Determine the [X, Y] coordinate at the center of the cell enclosing the given text.  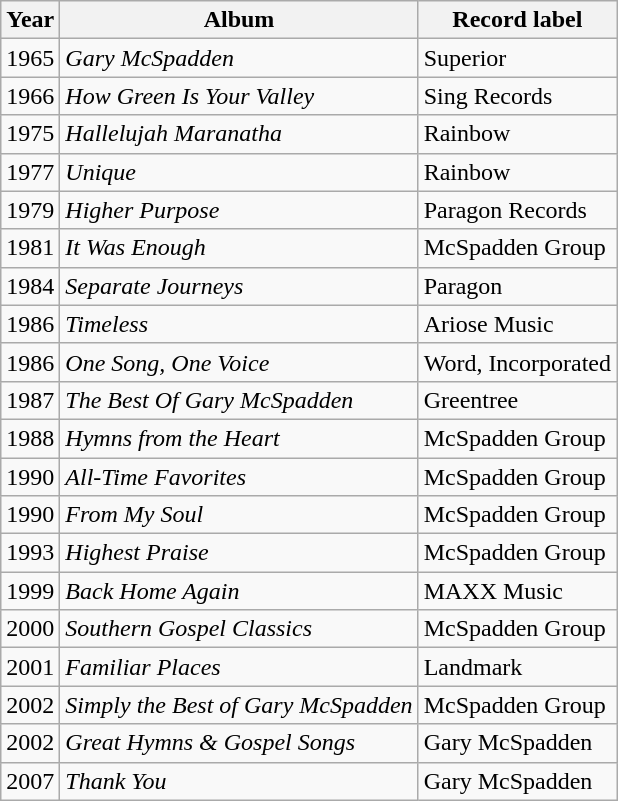
1981 [30, 248]
1975 [30, 134]
Year [30, 20]
Hymns from the Heart [239, 438]
1965 [30, 58]
Paragon [517, 286]
Unique [239, 172]
Ariose Music [517, 324]
Landmark [517, 667]
1993 [30, 553]
Separate Journeys [239, 286]
Greentree [517, 400]
1966 [30, 96]
The Best Of Gary McSpadden [239, 400]
One Song, One Voice [239, 362]
Back Home Again [239, 591]
2007 [30, 781]
MAXX Music [517, 591]
Familiar Places [239, 667]
1987 [30, 400]
Word, Incorporated [517, 362]
Higher Purpose [239, 210]
Paragon Records [517, 210]
From My Soul [239, 515]
Southern Gospel Classics [239, 629]
1999 [30, 591]
1988 [30, 438]
Timeless [239, 324]
How Green Is Your Valley [239, 96]
Hallelujah Maranatha [239, 134]
Record label [517, 20]
Thank You [239, 781]
Superior [517, 58]
Sing Records [517, 96]
Great Hymns & Gospel Songs [239, 743]
1984 [30, 286]
Highest Praise [239, 553]
It Was Enough [239, 248]
Album [239, 20]
1979 [30, 210]
2001 [30, 667]
Simply the Best of Gary McSpadden [239, 705]
1977 [30, 172]
2000 [30, 629]
All-Time Favorites [239, 477]
